From the cell containing the given text, extract its center point as [x, y] coordinate. 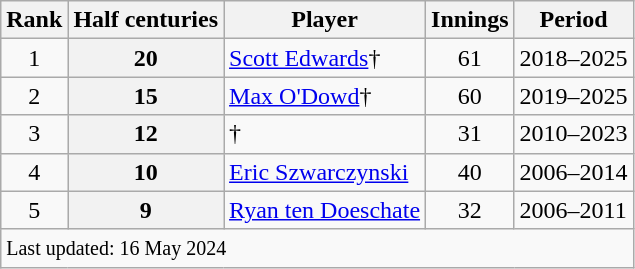
31 [470, 134]
60 [470, 96]
2019–2025 [574, 96]
9 [146, 210]
Last updated: 16 May 2024 [317, 248]
15 [146, 96]
2 [34, 96]
Max O'Dowd† [325, 96]
Player [325, 20]
1 [34, 58]
20 [146, 58]
Rank [34, 20]
10 [146, 172]
40 [470, 172]
2006–2014 [574, 172]
5 [34, 210]
2006–2011 [574, 210]
Half centuries [146, 20]
32 [470, 210]
3 [34, 134]
61 [470, 58]
2018–2025 [574, 58]
Innings [470, 20]
12 [146, 134]
Period [574, 20]
† [325, 134]
Scott Edwards† [325, 58]
Ryan ten Doeschate [325, 210]
2010–2023 [574, 134]
4 [34, 172]
Eric Szwarczynski [325, 172]
